Identify which cell holds the provided text, then report its [X, Y] central coordinate. 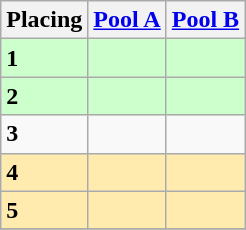
3 [44, 134]
Pool B [205, 20]
2 [44, 96]
Pool A [127, 20]
1 [44, 58]
Placing [44, 20]
5 [44, 210]
4 [44, 172]
